Search for the cell housing the specified text and yield its (x, y) center coordinate. 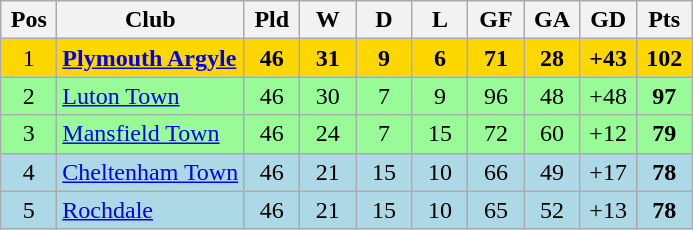
6 (440, 58)
49 (552, 172)
W (328, 20)
72 (496, 134)
4 (29, 172)
97 (664, 96)
Pts (664, 20)
Luton Town (150, 96)
Plymouth Argyle (150, 58)
Cheltenham Town (150, 172)
96 (496, 96)
5 (29, 210)
24 (328, 134)
+43 (608, 58)
2 (29, 96)
102 (664, 58)
Pos (29, 20)
Rochdale (150, 210)
+13 (608, 210)
48 (552, 96)
52 (552, 210)
30 (328, 96)
D (384, 20)
31 (328, 58)
GF (496, 20)
Mansfield Town (150, 134)
66 (496, 172)
3 (29, 134)
+48 (608, 96)
GD (608, 20)
65 (496, 210)
+12 (608, 134)
Club (150, 20)
L (440, 20)
28 (552, 58)
Pld (272, 20)
71 (496, 58)
79 (664, 134)
GA (552, 20)
+17 (608, 172)
60 (552, 134)
1 (29, 58)
